Find where the given text appears and provide that cell's center as [x, y] coordinate. 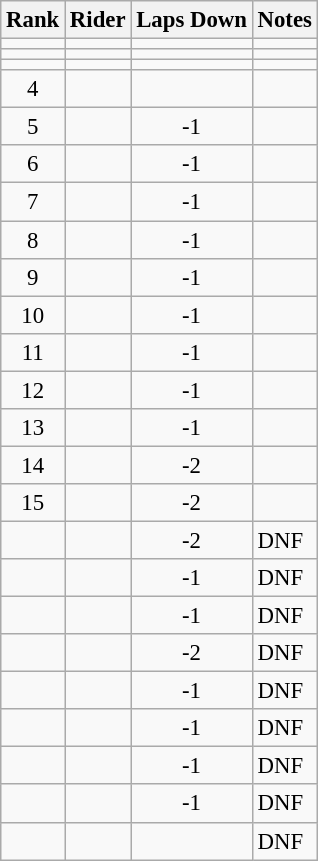
15 [33, 503]
9 [33, 277]
11 [33, 352]
5 [33, 127]
10 [33, 315]
Rider [98, 20]
Rank [33, 20]
Notes [284, 20]
13 [33, 428]
7 [33, 202]
12 [33, 390]
8 [33, 240]
14 [33, 465]
Laps Down [192, 20]
6 [33, 165]
4 [33, 89]
